Locate the cell with the specified text and output its (X, Y) center coordinate. 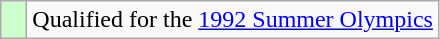
Qualified for the 1992 Summer Olympics (233, 20)
